From the cell containing the given text, extract its center point as (X, Y) coordinate. 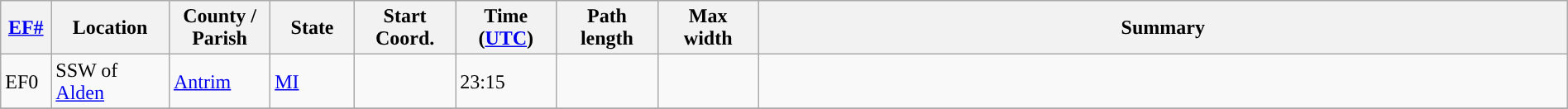
Path length (607, 28)
Time (UTC) (506, 28)
Start Coord. (404, 28)
Antrim (219, 81)
Summary (1163, 28)
Max width (708, 28)
MI (313, 81)
Location (111, 28)
EF0 (26, 81)
SSW of Alden (111, 81)
EF# (26, 28)
County / Parish (219, 28)
23:15 (506, 81)
State (313, 28)
